Capture the cell that displays the provided text and extract its [X, Y] central coordinate. 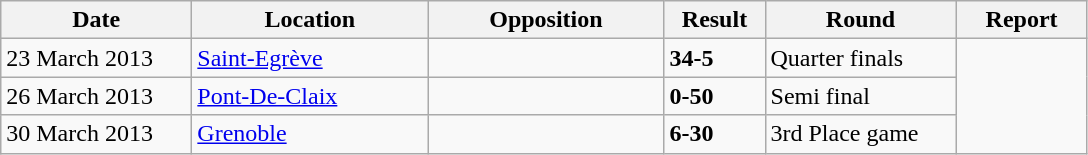
34-5 [714, 58]
Round [860, 20]
0-50 [714, 96]
Pont-De-Claix [310, 96]
6-30 [714, 134]
Quarter finals [860, 58]
3rd Place game [860, 134]
Saint-Egrève [310, 58]
Result [714, 20]
Report [1022, 20]
23 March 2013 [96, 58]
Date [96, 20]
Location [310, 20]
Opposition [546, 20]
26 March 2013 [96, 96]
Semi final [860, 96]
30 March 2013 [96, 134]
Grenoble [310, 134]
